Output the (x, y) coordinate of the center of the cell containing the given text.  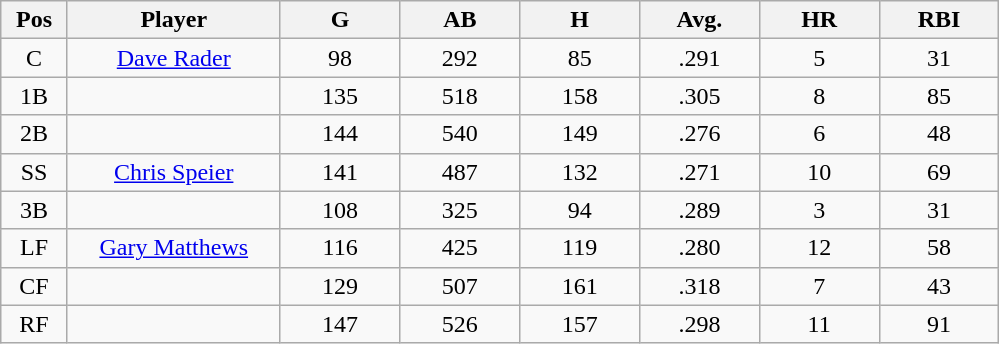
135 (340, 96)
58 (939, 248)
H (580, 20)
HR (819, 20)
.305 (700, 96)
161 (580, 286)
108 (340, 210)
Avg. (700, 20)
.271 (700, 172)
AB (460, 20)
3 (819, 210)
Chris Speier (174, 172)
.318 (700, 286)
48 (939, 134)
7 (819, 286)
LF (34, 248)
.289 (700, 210)
Pos (34, 20)
.280 (700, 248)
129 (340, 286)
Gary Matthews (174, 248)
487 (460, 172)
119 (580, 248)
149 (580, 134)
132 (580, 172)
RF (34, 324)
C (34, 58)
1B (34, 96)
292 (460, 58)
12 (819, 248)
157 (580, 324)
518 (460, 96)
540 (460, 134)
5 (819, 58)
RBI (939, 20)
94 (580, 210)
.276 (700, 134)
11 (819, 324)
141 (340, 172)
144 (340, 134)
425 (460, 248)
2B (34, 134)
158 (580, 96)
91 (939, 324)
.291 (700, 58)
325 (460, 210)
Dave Rader (174, 58)
10 (819, 172)
SS (34, 172)
116 (340, 248)
G (340, 20)
69 (939, 172)
6 (819, 134)
98 (340, 58)
507 (460, 286)
3B (34, 210)
526 (460, 324)
.298 (700, 324)
147 (340, 324)
43 (939, 286)
CF (34, 286)
8 (819, 96)
Player (174, 20)
